Capture the cell that displays the provided text and extract its [X, Y] central coordinate. 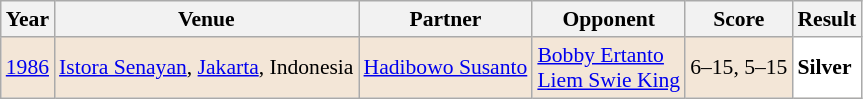
Istora Senayan, Jakarta, Indonesia [206, 68]
6–15, 5–15 [738, 68]
Opponent [608, 19]
Result [826, 19]
Bobby Ertanto Liem Swie King [608, 68]
Score [738, 19]
Year [28, 19]
Partner [446, 19]
1986 [28, 68]
Hadibowo Susanto [446, 68]
Venue [206, 19]
Silver [826, 68]
